Determine the [x, y] coordinate at the center of the cell enclosing the given text.  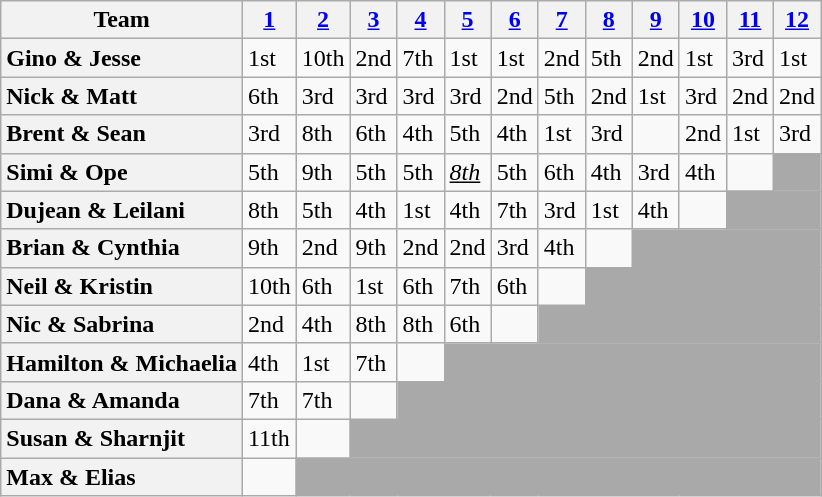
12 [798, 20]
6 [514, 20]
Hamilton & Michaelia [122, 362]
Simi & Ope [122, 172]
1 [269, 20]
Dujean & Leilani [122, 210]
Dana & Amanda [122, 400]
Team [122, 20]
9 [656, 20]
Nic & Sabrina [122, 324]
Max & Elias [122, 477]
11th [269, 438]
5 [468, 20]
3 [374, 20]
Gino & Jesse [122, 58]
Susan & Sharnjit [122, 438]
2 [323, 20]
Neil & Kristin [122, 286]
4 [420, 20]
Brent & Sean [122, 134]
10 [702, 20]
11 [750, 20]
8 [608, 20]
7 [562, 20]
Brian & Cynthia [122, 248]
Nick & Matt [122, 96]
